Detect which cell encompasses the target text, then output its (X, Y) center coordinate. 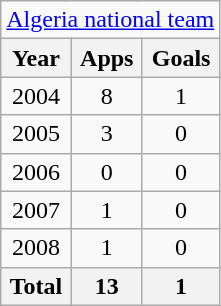
2007 (36, 210)
Year (36, 58)
3 (106, 134)
2006 (36, 172)
13 (106, 286)
Apps (106, 58)
2008 (36, 248)
Total (36, 286)
8 (106, 96)
2005 (36, 134)
Algeria national team (110, 20)
Goals (180, 58)
2004 (36, 96)
